Extract the (X, Y) coordinate from the center of the cell holding the provided text.  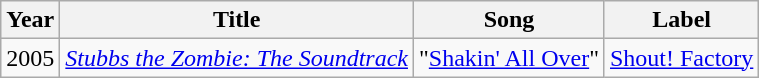
Label (681, 20)
Shout! Factory (681, 58)
Year (30, 20)
Title (237, 20)
Stubbs the Zombie: The Soundtrack (237, 58)
2005 (30, 58)
Song (510, 20)
"Shakin' All Over" (510, 58)
